Pinpoint the cell where the given text exists, returning its [X, Y] midpoint coordinate. 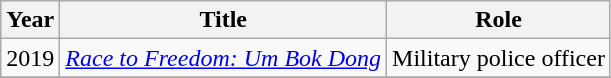
Year [30, 20]
Role [499, 20]
Title [224, 20]
Military police officer [499, 58]
Race to Freedom: Um Bok Dong [224, 58]
2019 [30, 58]
